Capture the cell that displays the provided text and extract its (X, Y) central coordinate. 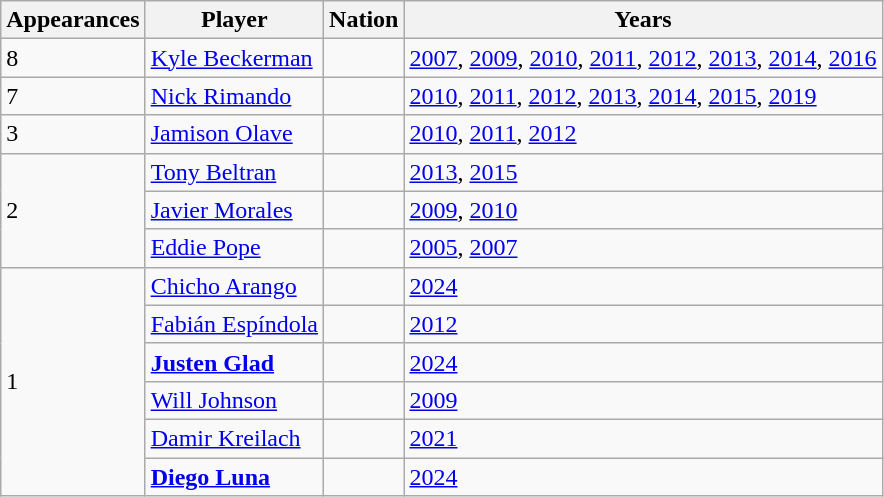
Tony Beltran (234, 172)
3 (73, 134)
Justen Glad (234, 362)
Player (234, 20)
2010, 2011, 2012, 2013, 2014, 2015, 2019 (643, 96)
Appearances (73, 20)
2021 (643, 438)
1 (73, 381)
Will Johnson (234, 400)
8 (73, 58)
2 (73, 210)
7 (73, 96)
Javier Morales (234, 210)
Nation (364, 20)
2005, 2007 (643, 248)
Years (643, 20)
2010, 2011, 2012 (643, 134)
Kyle Beckerman (234, 58)
Chicho Arango (234, 286)
Damir Kreilach (234, 438)
2007, 2009, 2010, 2011, 2012, 2013, 2014, 2016 (643, 58)
2013, 2015 (643, 172)
2009 (643, 400)
Eddie Pope (234, 248)
Fabián Espíndola (234, 324)
2009, 2010 (643, 210)
Jamison Olave (234, 134)
Diego Luna (234, 477)
Nick Rimando (234, 96)
2012 (643, 324)
